For the text-containing cell, return its midpoint in (x, y) coordinate format. 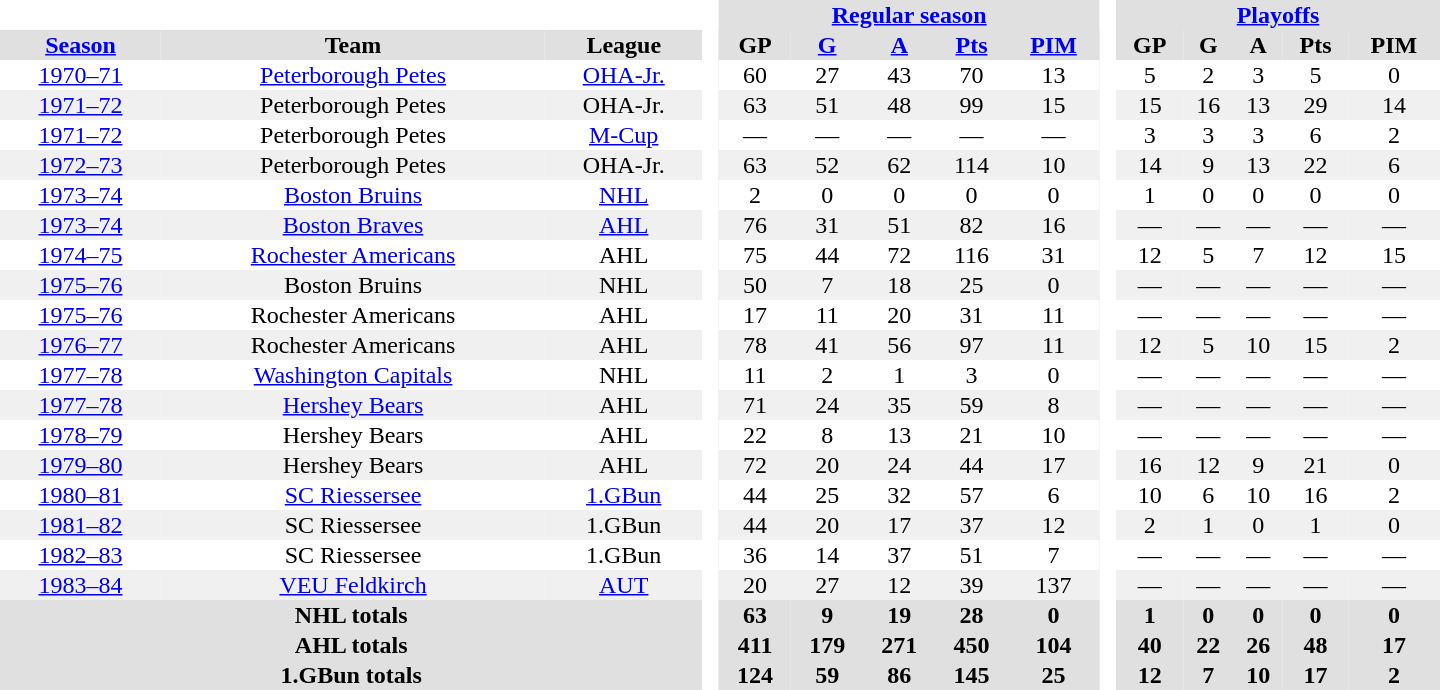
97 (971, 345)
124 (755, 675)
Washington Capitals (353, 375)
450 (971, 645)
86 (899, 675)
50 (755, 285)
28 (971, 615)
1972–73 (80, 165)
52 (827, 165)
1974–75 (80, 255)
AUT (624, 585)
1979–80 (80, 465)
39 (971, 585)
99 (971, 105)
56 (899, 345)
18 (899, 285)
1978–79 (80, 435)
145 (971, 675)
Season (80, 45)
137 (1054, 585)
29 (1316, 105)
114 (971, 165)
19 (899, 615)
70 (971, 75)
1980–81 (80, 495)
78 (755, 345)
62 (899, 165)
1982–83 (80, 555)
411 (755, 645)
57 (971, 495)
271 (899, 645)
82 (971, 225)
116 (971, 255)
36 (755, 555)
26 (1258, 645)
NHL totals (351, 615)
40 (1150, 645)
1976–77 (80, 345)
75 (755, 255)
1.GBun totals (351, 675)
M-Cup (624, 135)
1981–82 (80, 525)
Regular season (909, 15)
AHL totals (351, 645)
VEU Feldkirch (353, 585)
Playoffs (1278, 15)
41 (827, 345)
179 (827, 645)
104 (1054, 645)
1970–71 (80, 75)
76 (755, 225)
60 (755, 75)
Boston Braves (353, 225)
35 (899, 405)
1983–84 (80, 585)
71 (755, 405)
Team (353, 45)
League (624, 45)
43 (899, 75)
32 (899, 495)
